Return (X, Y) of the center of cell containing provided text 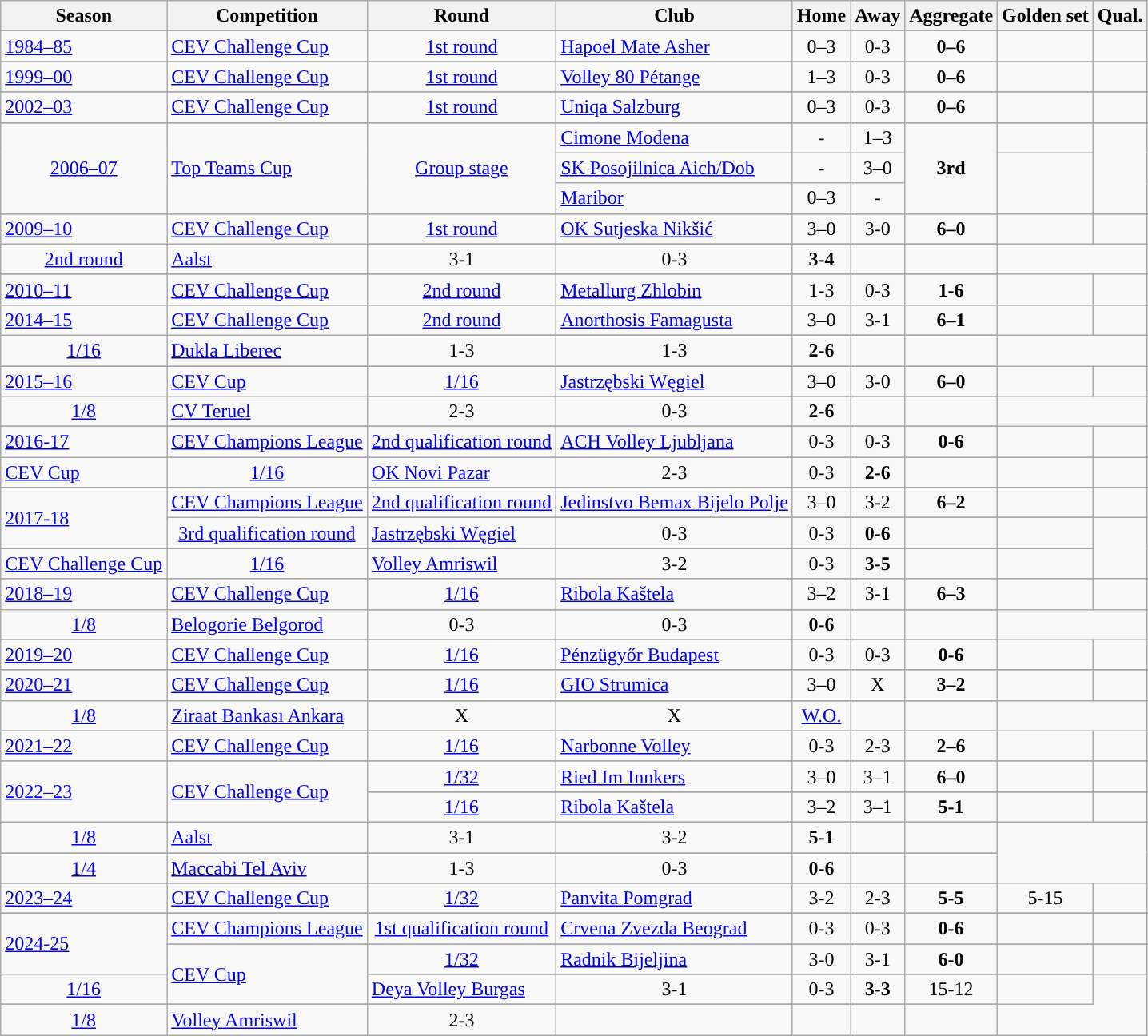
15-12 (951, 990)
3rd qualification round (267, 533)
2020–21 (84, 685)
3-3 (878, 990)
3-4 (821, 259)
Hapoel Mate Asher (675, 46)
Jedinstvo Bemax Bijelo Polje (675, 503)
Metallurg Zhlobin (675, 289)
5-15 (1046, 899)
GIO Strumica (675, 685)
W.O. (821, 715)
2010–11 (84, 289)
Club (675, 16)
Radnik Bijeljina (675, 959)
2024-25 (84, 944)
2021–22 (84, 746)
2014–15 (84, 320)
Panvita Pomgrad (675, 899)
Ried Im Innkers (675, 776)
1999–00 (84, 77)
2015–16 (84, 381)
Qual. (1120, 16)
2023–24 (84, 899)
Competition (267, 16)
OK Sutjeska Nikšić (675, 229)
2016-17 (84, 442)
6–2 (951, 503)
Narbonne Volley (675, 746)
1-6 (951, 289)
3-5 (878, 564)
Uniqa Salzburg (675, 107)
Volley 80 Pétange (675, 77)
Round (461, 16)
2017-18 (84, 518)
ACH Volley Ljubljana (675, 442)
1984–85 (84, 46)
Group stage (461, 168)
2022–23 (84, 791)
6-0 (951, 959)
Golden set (1046, 16)
2019–20 (84, 655)
5-5 (951, 899)
Dukla Liberec (267, 350)
Season (84, 16)
Pénzügyőr Budapest (675, 655)
2018–19 (84, 594)
Anorthosis Famagusta (675, 320)
Ziraat Bankası Ankara (267, 715)
CV Teruel (267, 412)
Maccabi Tel Aviv (267, 867)
Cimone Modena (675, 137)
Belogorie Belgorod (267, 624)
SK Posojilnica Aich/Dob (675, 168)
Aggregate (951, 16)
OK Novi Pazar (461, 472)
2002–03 (84, 107)
1st qualification round (461, 929)
Deya Volley Burgas (461, 990)
2006–07 (84, 168)
6–3 (951, 594)
1/4 (84, 867)
6–1 (951, 320)
Away (878, 16)
Crvena Zvezda Beograd (675, 929)
3rd (951, 168)
Home (821, 16)
Top Teams Cup (267, 168)
2–6 (951, 746)
2009–10 (84, 229)
Maribor (675, 198)
